Detect which cell encompasses the target text, then output its (X, Y) center coordinate. 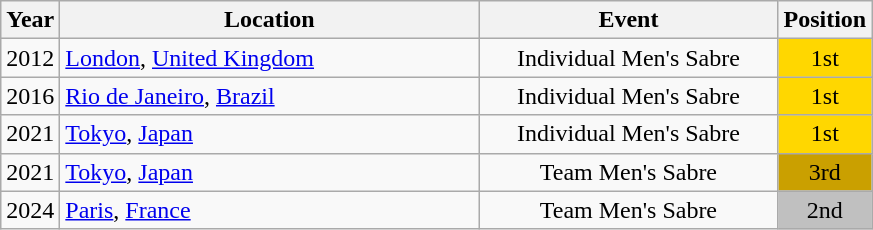
2024 (30, 210)
3rd (825, 172)
Paris, France (270, 210)
2016 (30, 96)
Position (825, 20)
2012 (30, 58)
Rio de Janeiro, Brazil (270, 96)
Location (270, 20)
2nd (825, 210)
London, United Kingdom (270, 58)
Event (628, 20)
Year (30, 20)
